For the text-containing cell, return its midpoint in [x, y] coordinate format. 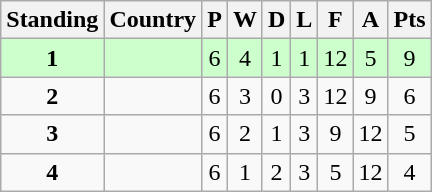
Standing [52, 20]
D [276, 20]
W [244, 20]
0 [276, 96]
F [336, 20]
P [215, 20]
Country [153, 20]
L [304, 20]
Pts [410, 20]
A [370, 20]
